Scan for the cell matching the given text and deliver its (X, Y) coordinate at center. 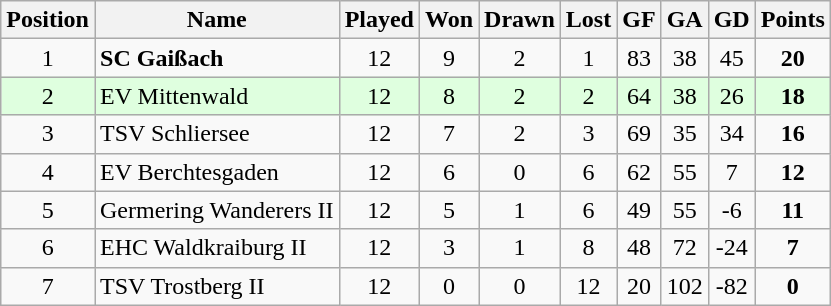
-6 (732, 210)
Position (48, 20)
18 (792, 96)
EHC Waldkraiburg II (216, 248)
102 (684, 286)
16 (792, 134)
Lost (588, 20)
45 (732, 58)
-24 (732, 248)
11 (792, 210)
EV Mittenwald (216, 96)
72 (684, 248)
Won (448, 20)
TSV Schliersee (216, 134)
Drawn (520, 20)
Name (216, 20)
83 (639, 58)
Germering Wanderers II (216, 210)
62 (639, 172)
9 (448, 58)
48 (639, 248)
49 (639, 210)
64 (639, 96)
35 (684, 134)
GF (639, 20)
26 (732, 96)
Played (379, 20)
GA (684, 20)
34 (732, 134)
Points (792, 20)
GD (732, 20)
-82 (732, 286)
SC Gaißach (216, 58)
TSV Trostberg II (216, 286)
EV Berchtesgaden (216, 172)
4 (48, 172)
69 (639, 134)
